Determine the (X, Y) coordinate at the center of the cell enclosing the given text.  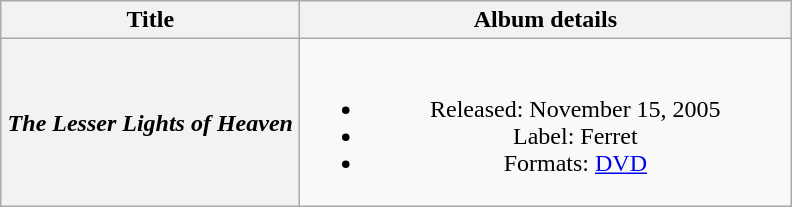
The Lesser Lights of Heaven (150, 122)
Released: November 15, 2005Label: FerretFormats: DVD (546, 122)
Title (150, 20)
Album details (546, 20)
